From the cell containing the given text, extract its center point as [X, Y] coordinate. 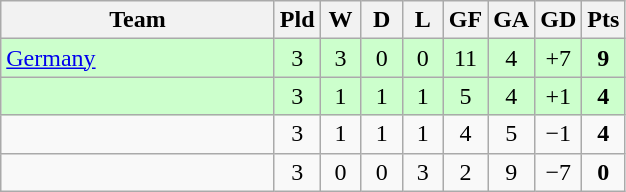
−7 [558, 172]
L [422, 20]
Pts [604, 20]
Pld [297, 20]
+1 [558, 96]
GD [558, 20]
Germany [138, 58]
GF [465, 20]
11 [465, 58]
W [340, 20]
D [382, 20]
Team [138, 20]
+7 [558, 58]
−1 [558, 134]
GA [512, 20]
2 [465, 172]
